Extract the [x, y] coordinate from the center of the cell holding the provided text.  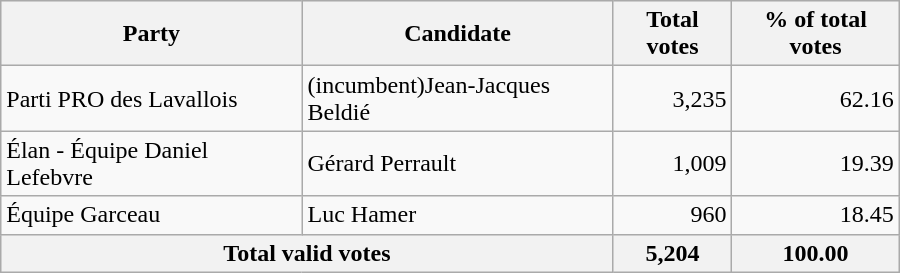
5,204 [672, 253]
Élan - Équipe Daniel Lefebvre [152, 164]
Party [152, 34]
100.00 [816, 253]
Parti PRO des Lavallois [152, 98]
62.16 [816, 98]
19.39 [816, 164]
Total valid votes [307, 253]
(incumbent)Jean-Jacques Beldié [458, 98]
Gérard Perrault [458, 164]
960 [672, 215]
18.45 [816, 215]
3,235 [672, 98]
Candidate [458, 34]
Équipe Garceau [152, 215]
% of total votes [816, 34]
Luc Hamer [458, 215]
1,009 [672, 164]
Total votes [672, 34]
